Pinpoint the cell where the given text exists, returning its (x, y) midpoint coordinate. 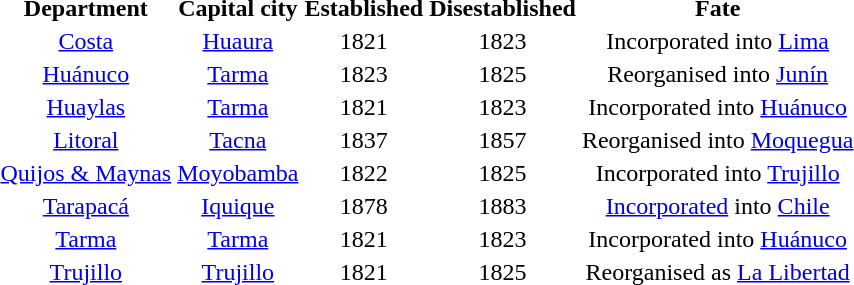
1822 (364, 173)
1883 (503, 206)
Iquique (238, 206)
1837 (364, 140)
1878 (364, 206)
Huaura (238, 41)
Moyobamba (238, 173)
1857 (503, 140)
Tacna (238, 140)
